Provide the [X, Y] coordinate of the cell's center where the given text is located.  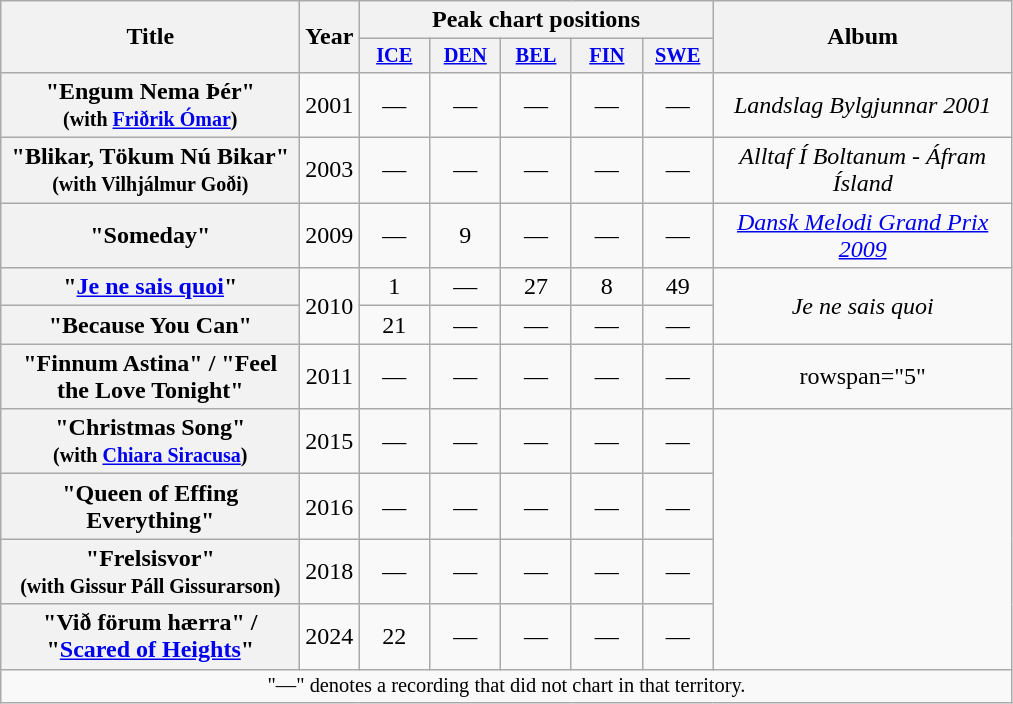
Dansk Melodi Grand Prix 2009 [862, 236]
2015 [330, 442]
"Finnum Astina" / "Feel the Love Tonight" [150, 376]
8 [606, 287]
"Engum Nema Þér" (with Friðrik Ómar) [150, 104]
2011 [330, 376]
Peak chart positions [536, 20]
27 [536, 287]
"Frelsisvor" (with Gissur Páll Gissurarson) [150, 572]
"Because You Can" [150, 325]
Album [862, 37]
2016 [330, 506]
Alltaf Í Boltanum - Áfram Ísland [862, 170]
9 [466, 236]
21 [394, 325]
Landslag Bylgjunnar 2001 [862, 104]
2010 [330, 306]
rowspan="5" [862, 376]
"—" denotes a recording that did not chart in that territory. [506, 686]
2009 [330, 236]
"Blikar, Tökum Nú Bikar"(with Vilhjálmur Goði) [150, 170]
Je ne sais quoi [862, 306]
BEL [536, 56]
2003 [330, 170]
2001 [330, 104]
DEN [466, 56]
ICE [394, 56]
49 [678, 287]
Title [150, 37]
"Christmas Song" (with Chiara Siracusa) [150, 442]
2024 [330, 636]
2018 [330, 572]
"Je ne sais quoi" [150, 287]
FIN [606, 56]
"Við förum hærra" / "Scared of Heights" [150, 636]
1 [394, 287]
Year [330, 37]
"Queen of Effing Everything" [150, 506]
"Someday" [150, 236]
22 [394, 636]
SWE [678, 56]
